Identify which cell holds the provided text, then report its (x, y) central coordinate. 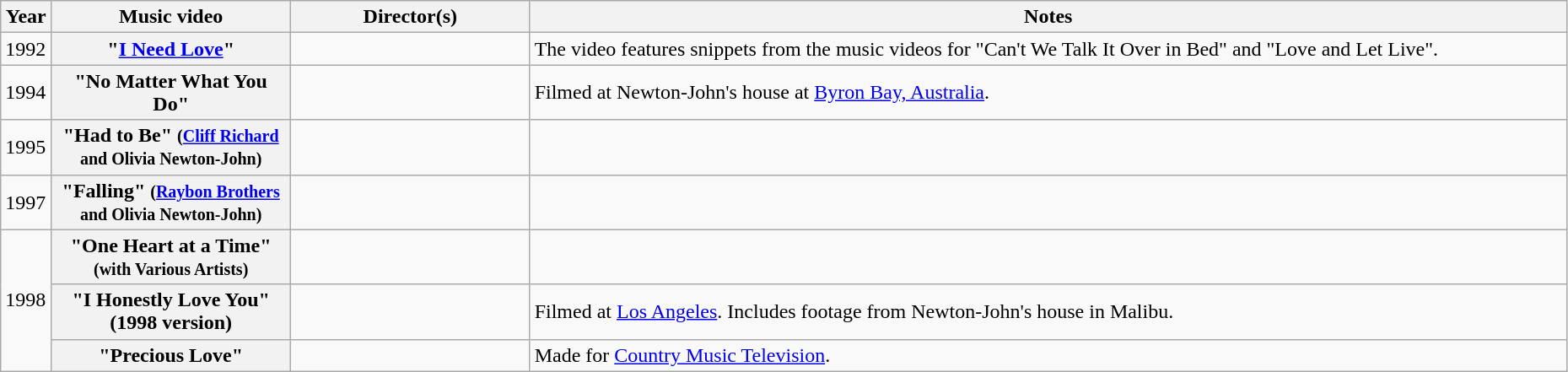
Director(s) (410, 17)
1995 (26, 147)
"Falling" (Raybon Brothers and Olivia Newton-John) (171, 202)
Notes (1048, 17)
"One Heart at a Time" (with Various Artists) (171, 256)
"No Matter What You Do" (171, 93)
Filmed at Newton-John's house at Byron Bay, Australia. (1048, 93)
Music video (171, 17)
1994 (26, 93)
Filmed at Los Angeles. Includes footage from Newton-John's house in Malibu. (1048, 312)
"I Need Love" (171, 49)
1997 (26, 202)
1998 (26, 300)
"I Honestly Love You" (1998 version) (171, 312)
The video features snippets from the music videos for "Can't We Talk It Over in Bed" and "Love and Let Live". (1048, 49)
1992 (26, 49)
"Precious Love" (171, 355)
Made for Country Music Television. (1048, 355)
Year (26, 17)
"Had to Be" (Cliff Richard and Olivia Newton-John) (171, 147)
